Locate the cell with the specified text and output its [X, Y] center coordinate. 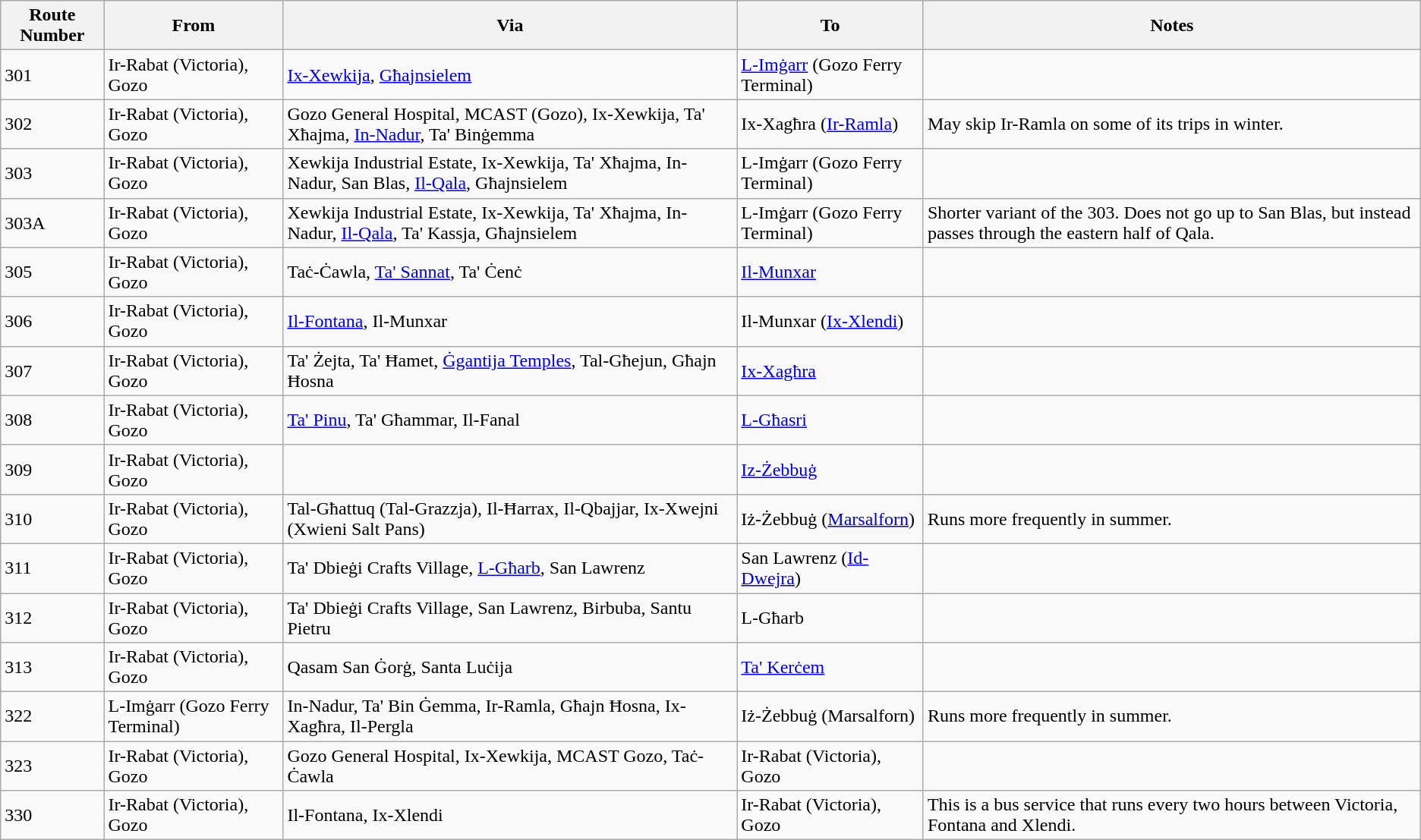
303 [52, 173]
Il-Munxar (Ix-Xlendi) [830, 322]
Ta' Pinu, Ta' Għammar, Il-Fanal [510, 420]
Ix-Xewkija, Għajnsielem [510, 74]
Ta' Dbieġi Crafts Village, San Lawrenz, Birbuba, Santu Pietru [510, 618]
Iz-Żebbuġ [830, 469]
301 [52, 74]
302 [52, 124]
Il-Fontana, Ix-Xlendi [510, 815]
Ta' Dbieġi Crafts Village, L-Għarb, San Lawrenz [510, 568]
Qasam San Ġorġ, Santa Luċija [510, 668]
303A [52, 223]
308 [52, 420]
Xewkija Industrial Estate, Ix-Xewkija, Ta' Xħajma, In-Nadur, San Blas, Il-Qala, Għajnsielem [510, 173]
312 [52, 618]
San Lawrenz (Id-Dwejra) [830, 568]
306 [52, 322]
This is a bus service that runs every two hours between Victoria, Fontana and Xlendi. [1172, 815]
Ta' Kerċem [830, 668]
Notes [1172, 26]
Route Number [52, 26]
In-Nadur, Ta' Bin Ġemma, Ir-Ramla, Għajn Ħosna, Ix-Xagħra, Il-Pergla [510, 716]
Gozo General Hospital, MCAST (Gozo), Ix-Xewkija, Ta' Xħajma, In-Nadur, Ta' Binġemma [510, 124]
Tal-Għattuq (Tal-Grazzja), Il-Ħarrax, Il-Qbajjar, Ix-Xwejni (Xwieni Salt Pans) [510, 519]
Il-Fontana, Il-Munxar [510, 322]
330 [52, 815]
May skip Ir-Ramla on some of its trips in winter. [1172, 124]
Taċ-Ċawla, Ta' Sannat, Ta' Ċenċ [510, 272]
322 [52, 716]
305 [52, 272]
L-Għarb [830, 618]
Xewkija Industrial Estate, Ix-Xewkija, Ta' Xħajma, In-Nadur, Il-Qala, Ta' Kassja, Għajnsielem [510, 223]
L-Għasri [830, 420]
Shorter variant of the 303. Does not go up to San Blas, but instead passes through the eastern half of Qala. [1172, 223]
313 [52, 668]
From [194, 26]
To [830, 26]
Ix-Xagħra [830, 370]
Gozo General Hospital, Ix-Xewkija, MCAST Gozo, Taċ-Ċawla [510, 766]
323 [52, 766]
310 [52, 519]
Via [510, 26]
Ix-Xagħra (Ir-Ramla) [830, 124]
311 [52, 568]
309 [52, 469]
307 [52, 370]
Ta' Żejta, Ta' Ħamet, Ġgantija Temples, Tal-Għejun, Għajn Ħosna [510, 370]
Il-Munxar [830, 272]
